Return [X, Y] of the center of cell containing provided text 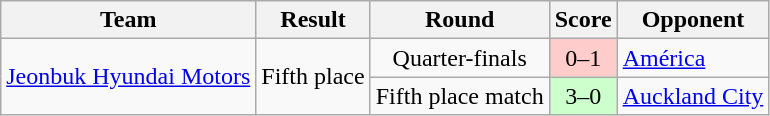
Auckland City [693, 96]
Quarter-finals [460, 58]
Team [128, 20]
Score [583, 20]
Result [313, 20]
Fifth place [313, 77]
3–0 [583, 96]
Round [460, 20]
Fifth place match [460, 96]
Jeonbuk Hyundai Motors [128, 77]
América [693, 58]
0–1 [583, 58]
Opponent [693, 20]
